Search for the cell housing the specified text and yield its [x, y] center coordinate. 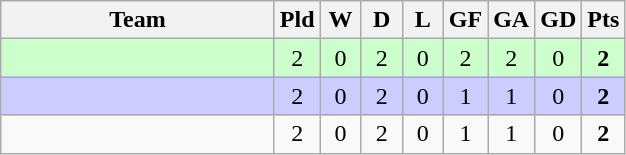
L [422, 20]
D [382, 20]
W [340, 20]
GD [558, 20]
Team [138, 20]
GF [465, 20]
GA [512, 20]
Pts [604, 20]
Pld [297, 20]
